Detect which cell encompasses the target text, then output its (x, y) center coordinate. 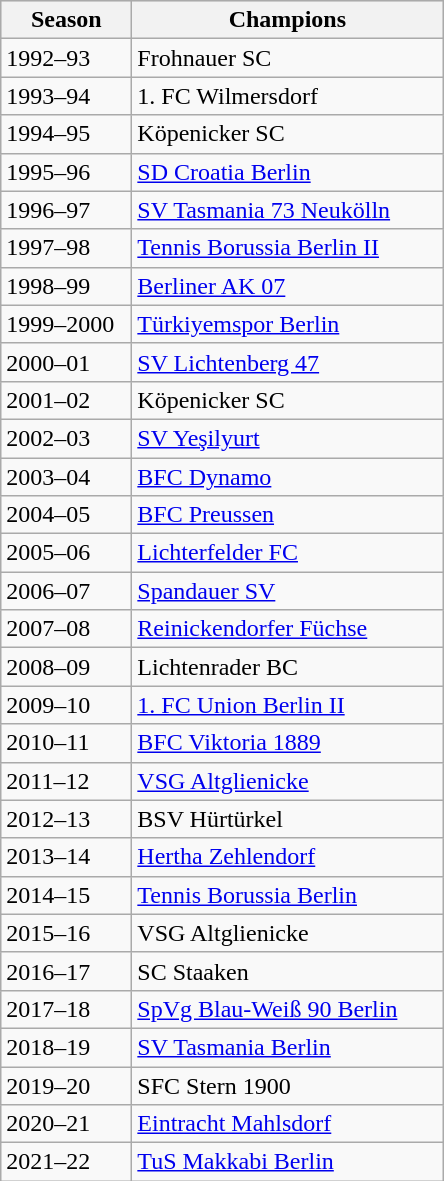
1997–98 (66, 248)
Hertha Zehlendorf (288, 857)
1999–2000 (66, 324)
2010–11 (66, 743)
BFC Preussen (288, 515)
SC Staaken (288, 971)
2011–12 (66, 781)
2004–05 (66, 515)
Spandauer SV (288, 591)
SFC Stern 1900 (288, 1085)
BFC Viktoria 1889 (288, 743)
Berliner AK 07 (288, 286)
Eintracht Mahlsdorf (288, 1124)
2008–09 (66, 667)
SV Tasmania Berlin (288, 1047)
2015–16 (66, 933)
2019–20 (66, 1085)
1995–96 (66, 172)
2018–19 (66, 1047)
2007–08 (66, 629)
2009–10 (66, 705)
1993–94 (66, 96)
2002–03 (66, 438)
2017–18 (66, 1009)
SV Tasmania 73 Neukölln (288, 210)
1. FC Wilmersdorf (288, 96)
2005–06 (66, 553)
BSV Hürtürkel (288, 819)
2020–21 (66, 1124)
1996–97 (66, 210)
2014–15 (66, 895)
Türkiyemspor Berlin (288, 324)
SV Yeşilyurt (288, 438)
Lichterfelder FC (288, 553)
Tennis Borussia Berlin (288, 895)
SpVg Blau-Weiß 90 Berlin (288, 1009)
2016–17 (66, 971)
2021–22 (66, 1162)
SV Lichtenberg 47 (288, 362)
2012–13 (66, 819)
BFC Dynamo (288, 477)
Season (66, 20)
2003–04 (66, 477)
TuS Makkabi Berlin (288, 1162)
2013–14 (66, 857)
1994–95 (66, 134)
2001–02 (66, 400)
1. FC Union Berlin II (288, 705)
Champions (288, 20)
Reinickendorfer Füchse (288, 629)
SD Croatia Berlin (288, 172)
2006–07 (66, 591)
2000–01 (66, 362)
Tennis Borussia Berlin II (288, 248)
1992–93 (66, 58)
Frohnauer SC (288, 58)
1998–99 (66, 286)
Lichtenrader BC (288, 667)
